For the text-containing cell, return its midpoint in (X, Y) coordinate format. 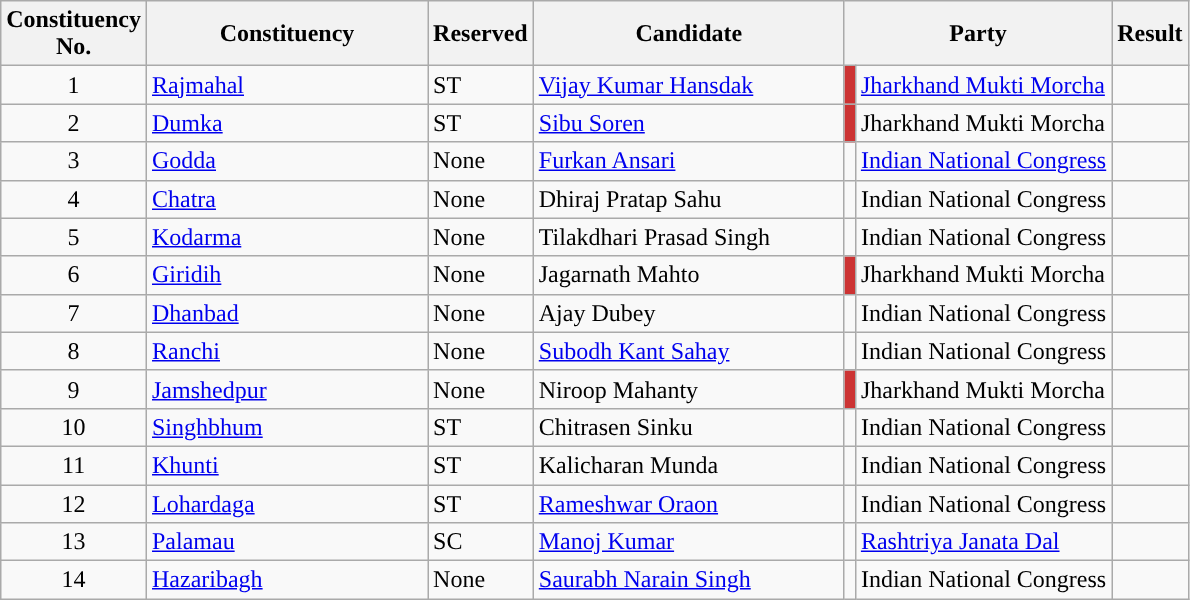
Saurabh Narain Singh (688, 580)
Jagarnath Mahto (688, 275)
4 (74, 199)
6 (74, 275)
Chatra (286, 199)
2 (74, 123)
Chitrasen Sinku (688, 427)
11 (74, 465)
Manoj Kumar (688, 542)
Singhbhum (286, 427)
Rashtriya Janata Dal (983, 542)
Result (1150, 34)
Kalicharan Munda (688, 465)
12 (74, 503)
Godda (286, 161)
Candidate (688, 34)
9 (74, 389)
SC (481, 542)
8 (74, 351)
Lohardaga (286, 503)
Ranchi (286, 351)
Niroop Mahanty (688, 389)
Giridih (286, 275)
Subodh Kant Sahay (688, 351)
Kodarma (286, 237)
7 (74, 313)
Jamshedpur (286, 389)
3 (74, 161)
Constituency (286, 34)
Party (978, 34)
14 (74, 580)
5 (74, 237)
Dhiraj Pratap Sahu (688, 199)
Constituency No. (74, 34)
1 (74, 85)
10 (74, 427)
Sibu Soren (688, 123)
Dumka (286, 123)
13 (74, 542)
Vijay Kumar Hansdak (688, 85)
Ajay Dubey (688, 313)
Rajmahal (286, 85)
Tilakdhari Prasad Singh (688, 237)
Palamau (286, 542)
Rameshwar Oraon (688, 503)
Reserved (481, 34)
Dhanbad (286, 313)
Hazaribagh (286, 580)
Khunti (286, 465)
Furkan Ansari (688, 161)
